Find where the given text appears and provide that cell's center as [X, Y] coordinate. 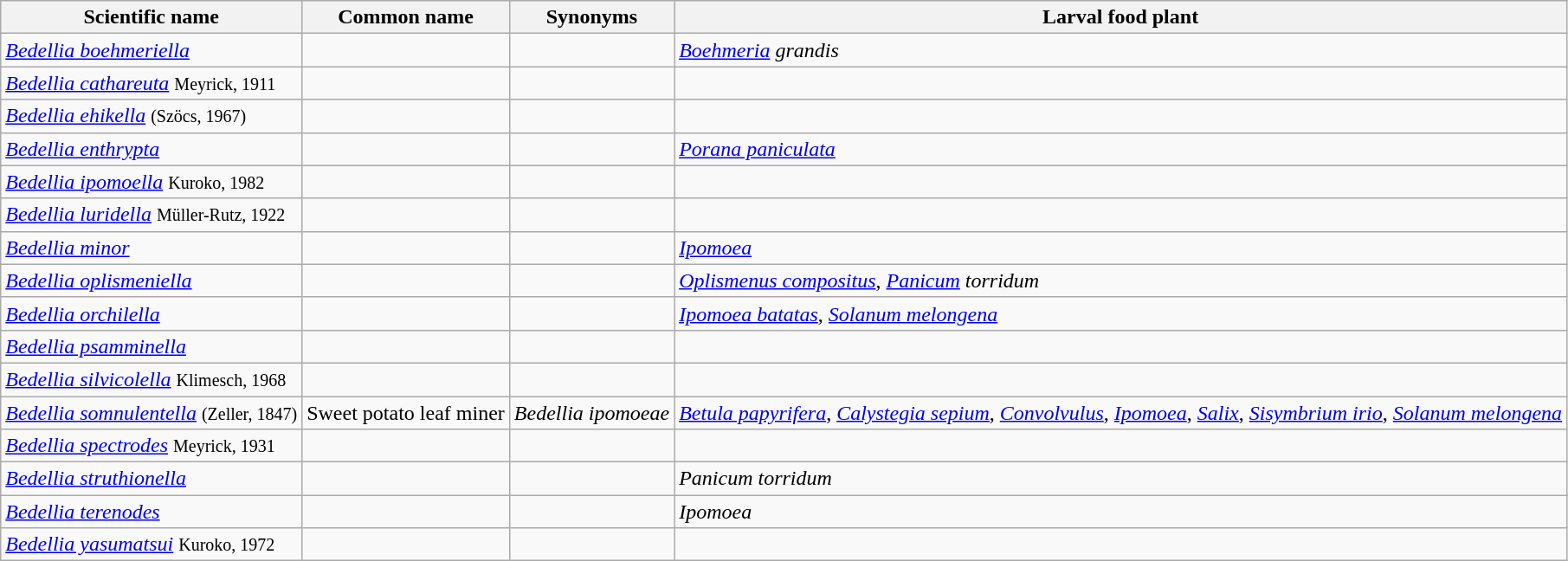
Common name [406, 17]
Bedellia minor [152, 248]
Bedellia silvicolella Klimesch, 1968 [152, 379]
Ipomoea batatas, Solanum melongena [1120, 313]
Bedellia struthionella [152, 479]
Bedellia ipomoeae [591, 413]
Bedellia enthrypta [152, 149]
Bedellia boehmeriella [152, 50]
Bedellia luridella Müller-Rutz, 1922 [152, 215]
Bedellia orchilella [152, 313]
Sweet potato leaf miner [406, 413]
Bedellia psamminella [152, 346]
Bedellia spectrodes Meyrick, 1931 [152, 446]
Porana paniculata [1120, 149]
Bedellia somnulentella (Zeller, 1847) [152, 413]
Scientific name [152, 17]
Bedellia cathareuta Meyrick, 1911 [152, 83]
Synonyms [591, 17]
Larval food plant [1120, 17]
Bedellia ipomoella Kuroko, 1982 [152, 182]
Bedellia ehikella (Szöcs, 1967) [152, 116]
Panicum torridum [1120, 479]
Betula papyrifera, Calystegia sepium, Convolvulus, Ipomoea, Salix, Sisymbrium irio, Solanum melongena [1120, 413]
Bedellia terenodes [152, 512]
Oplismenus compositus, Panicum torridum [1120, 280]
Bedellia oplismeniella [152, 280]
Bedellia yasumatsui Kuroko, 1972 [152, 545]
Boehmeria grandis [1120, 50]
